Provide the [X, Y] coordinate of the cell's center where the given text is located.  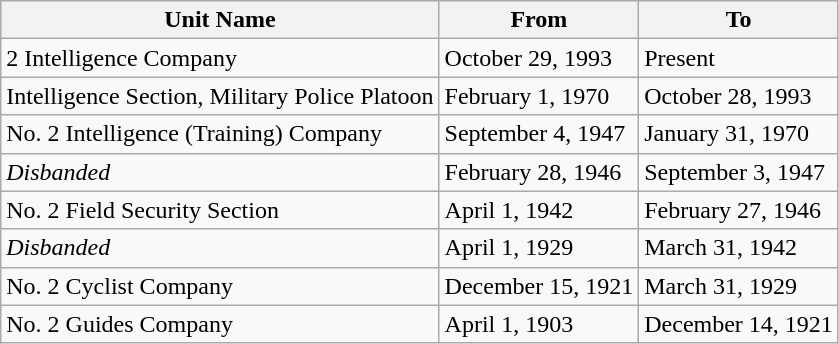
No. 2 Guides Company [220, 324]
From [539, 20]
Present [739, 58]
February 28, 1946 [539, 172]
March 31, 1929 [739, 286]
September 3, 1947 [739, 172]
October 29, 1993 [539, 58]
December 14, 1921 [739, 324]
December 15, 1921 [539, 286]
September 4, 1947 [539, 134]
February 27, 1946 [739, 210]
No. 2 Cyclist Company [220, 286]
April 1, 1942 [539, 210]
April 1, 1903 [539, 324]
To [739, 20]
January 31, 1970 [739, 134]
Unit Name [220, 20]
October 28, 1993 [739, 96]
No. 2 Field Security Section [220, 210]
2 Intelligence Company [220, 58]
April 1, 1929 [539, 248]
February 1, 1970 [539, 96]
March 31, 1942 [739, 248]
Intelligence Section, Military Police Platoon [220, 96]
No. 2 Intelligence (Training) Company [220, 134]
